Determine the (x, y) coordinate at the center of the cell enclosing the given text.  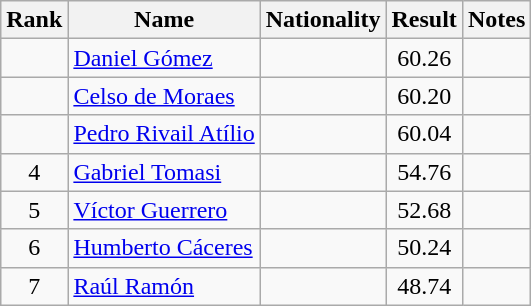
Raúl Ramón (164, 286)
50.24 (424, 248)
Name (164, 20)
Víctor Guerrero (164, 210)
54.76 (424, 172)
Rank (34, 20)
60.20 (424, 96)
Daniel Gómez (164, 58)
60.26 (424, 58)
60.04 (424, 134)
Gabriel Tomasi (164, 172)
52.68 (424, 210)
Result (424, 20)
Notes (496, 20)
Pedro Rivail Atílio (164, 134)
4 (34, 172)
Celso de Moraes (164, 96)
Nationality (323, 20)
Humberto Cáceres (164, 248)
5 (34, 210)
48.74 (424, 286)
6 (34, 248)
7 (34, 286)
